For the text-containing cell, return its midpoint in [X, Y] coordinate format. 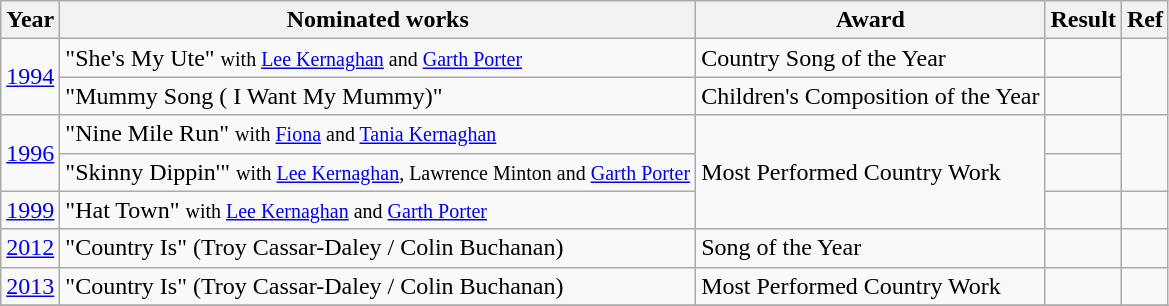
Ref [1144, 20]
"She's My Ute" with Lee Kernaghan and Garth Porter [378, 58]
2012 [30, 248]
1994 [30, 77]
Award [870, 20]
2013 [30, 286]
1996 [30, 153]
Song of the Year [870, 248]
1999 [30, 210]
"Skinny Dippin'" with Lee Kernaghan, Lawrence Minton and Garth Porter [378, 172]
"Nine Mile Run" with Fiona and Tania Kernaghan [378, 134]
Result [1083, 20]
Country Song of the Year [870, 58]
"Mummy Song ( I Want My Mummy)" [378, 96]
Children's Composition of the Year [870, 96]
Year [30, 20]
"Hat Town" with Lee Kernaghan and Garth Porter [378, 210]
Nominated works [378, 20]
